Detect which cell encompasses the target text, then output its (X, Y) center coordinate. 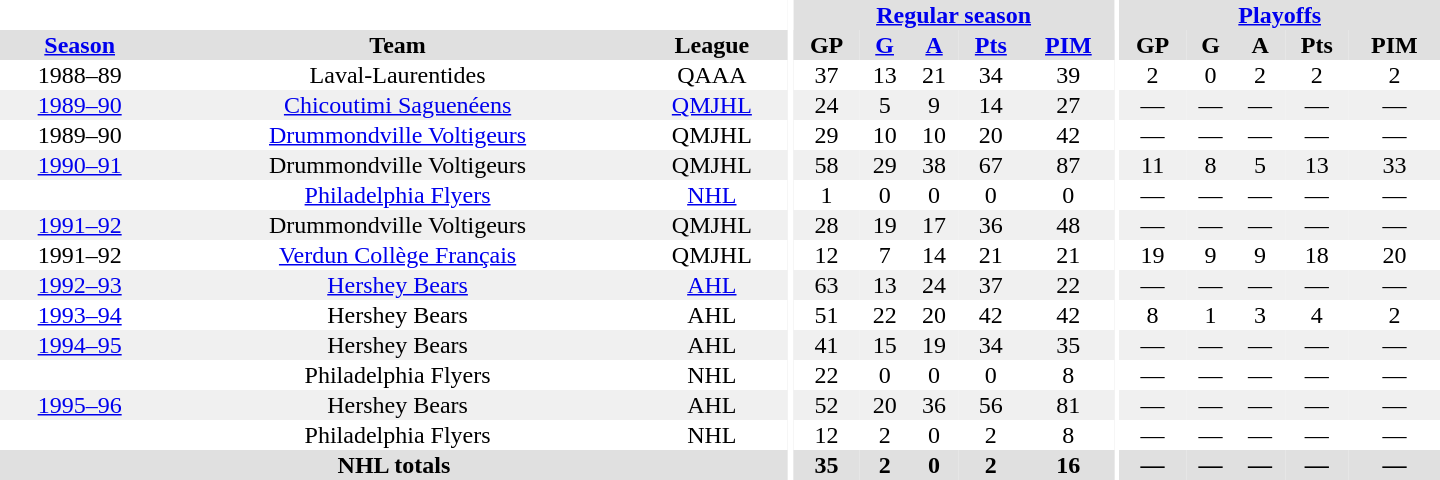
Laval-Laurentides (397, 75)
38 (934, 165)
League (712, 45)
17 (934, 225)
56 (991, 405)
1994–95 (80, 345)
7 (884, 255)
28 (826, 225)
4 (1317, 315)
39 (1068, 75)
63 (826, 285)
81 (1068, 405)
27 (1068, 105)
1993–94 (80, 315)
3 (1260, 315)
33 (1394, 165)
1990–91 (80, 165)
Team (397, 45)
51 (826, 315)
1995–96 (80, 405)
Season (80, 45)
52 (826, 405)
Playoffs (1280, 15)
1988–89 (80, 75)
11 (1152, 165)
16 (1068, 465)
NHL totals (394, 465)
QAAA (712, 75)
15 (884, 345)
58 (826, 165)
18 (1317, 255)
Chicoutimi Saguenéens (397, 105)
1992–93 (80, 285)
48 (1068, 225)
41 (826, 345)
Regular season (953, 15)
87 (1068, 165)
67 (991, 165)
Verdun Collège Français (397, 255)
